Scan for the cell matching the given text and deliver its (X, Y) coordinate at center. 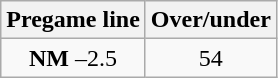
54 (210, 58)
Over/under (210, 20)
Pregame line (74, 20)
NM –2.5 (74, 58)
